Return the (x, y) coordinate for the center point of the cell that contains the specified text.  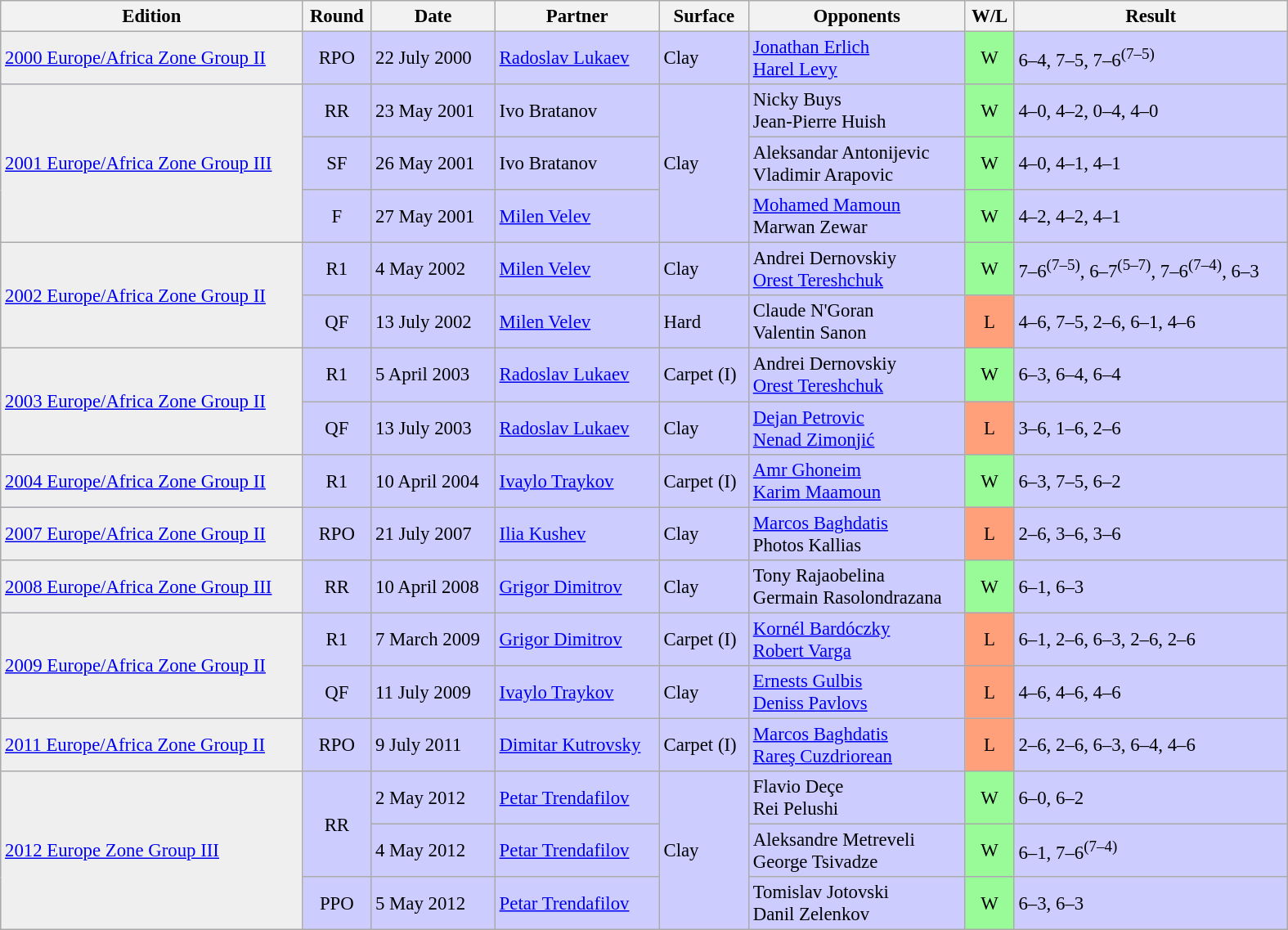
Jonathan Erlich Harel Levy (857, 59)
Aleksandre Metreveli George Tsivadze (857, 851)
Surface (703, 16)
4 May 2012 (433, 851)
Date (433, 16)
2004 Europe/Africa Zone Group II (152, 481)
7 March 2009 (433, 640)
27 May 2001 (433, 216)
2–6, 3–6, 3–6 (1151, 533)
7–6(7–5), 6–7(5–7), 7–6(7–4), 6–3 (1151, 270)
4–2, 4–2, 4–1 (1151, 216)
6–3, 6–3 (1151, 903)
Tomislav Jotovski Danil Zelenkov (857, 903)
Dejan Petrovic Nenad Zimonjić (857, 429)
2007 Europe/Africa Zone Group II (152, 533)
6–1, 7–6(7–4) (1151, 851)
6–1, 2–6, 6–3, 2–6, 2–6 (1151, 640)
Ilia Kushev (577, 533)
Marcos Baghdatis Rareş Cuzdriorean (857, 744)
W/L (990, 16)
4–0, 4–1, 4–1 (1151, 164)
Hard (703, 322)
5 April 2003 (433, 375)
6–0, 6–2 (1151, 798)
2012 Europe Zone Group III (152, 851)
F (337, 216)
2 May 2012 (433, 798)
6–4, 7–5, 7–6(7–5) (1151, 59)
6–1, 6–3 (1151, 586)
2011 Europe/Africa Zone Group II (152, 744)
Round (337, 16)
Result (1151, 16)
Marcos Baghdatis Photos Kallias (857, 533)
22 July 2000 (433, 59)
4–6, 4–6, 4–6 (1151, 692)
2001 Europe/Africa Zone Group III (152, 164)
23 May 2001 (433, 111)
Aleksandar Antonijevic Vladimir Arapovic (857, 164)
2003 Europe/Africa Zone Group II (152, 401)
Kornél Bardóczky Robert Varga (857, 640)
21 July 2007 (433, 533)
Amr Ghoneim Karim Maamoun (857, 481)
Opponents (857, 16)
Dimitar Kutrovsky (577, 744)
PPO (337, 903)
Flavio Deçe Rei Pelushi (857, 798)
13 July 2002 (433, 322)
SF (337, 164)
Tony Rajaobelina Germain Rasolondrazana (857, 586)
Claude N'Goran Valentin Sanon (857, 322)
Partner (577, 16)
4 May 2002 (433, 270)
4–0, 4–2, 0–4, 4–0 (1151, 111)
13 July 2003 (433, 429)
Mohamed Mamoun Marwan Zewar (857, 216)
2009 Europe/Africa Zone Group II (152, 666)
5 May 2012 (433, 903)
4–6, 7–5, 2–6, 6–1, 4–6 (1151, 322)
2008 Europe/Africa Zone Group III (152, 586)
3–6, 1–6, 2–6 (1151, 429)
2002 Europe/Africa Zone Group II (152, 296)
2–6, 2–6, 6–3, 6–4, 4–6 (1151, 744)
11 July 2009 (433, 692)
9 July 2011 (433, 744)
Edition (152, 16)
Ernests Gulbis Deniss Pavlovs (857, 692)
6–3, 6–4, 6–4 (1151, 375)
10 April 2008 (433, 586)
Nicky Buys Jean-Pierre Huish (857, 111)
6–3, 7–5, 6–2 (1151, 481)
2000 Europe/Africa Zone Group II (152, 59)
26 May 2001 (433, 164)
10 April 2004 (433, 481)
